Return [x, y] of the center of cell containing provided text 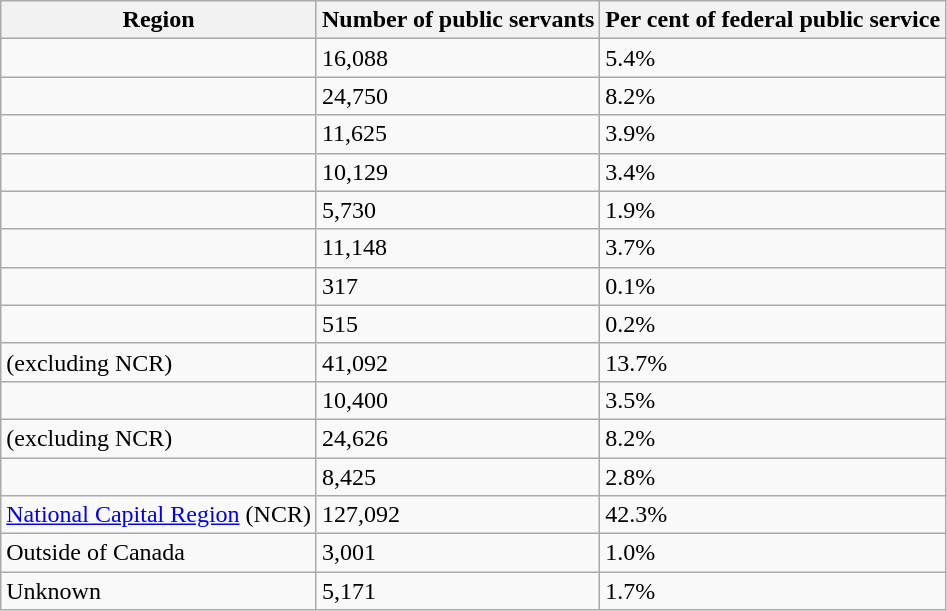
24,750 [458, 96]
317 [458, 286]
41,092 [458, 362]
0.1% [773, 286]
1.9% [773, 210]
2.8% [773, 477]
Region [159, 20]
5,171 [458, 591]
5,730 [458, 210]
1.0% [773, 553]
10,400 [458, 400]
3.7% [773, 248]
42.3% [773, 515]
Unknown [159, 591]
127,092 [458, 515]
5.4% [773, 58]
3.4% [773, 172]
3.9% [773, 134]
13.7% [773, 362]
16,088 [458, 58]
Per cent of federal public service [773, 20]
1.7% [773, 591]
3,001 [458, 553]
Outside of Canada [159, 553]
515 [458, 324]
0.2% [773, 324]
11,625 [458, 134]
Number of public servants [458, 20]
11,148 [458, 248]
National Capital Region (NCR) [159, 515]
3.5% [773, 400]
10,129 [458, 172]
24,626 [458, 438]
8,425 [458, 477]
